Capture the cell that displays the provided text and extract its [x, y] central coordinate. 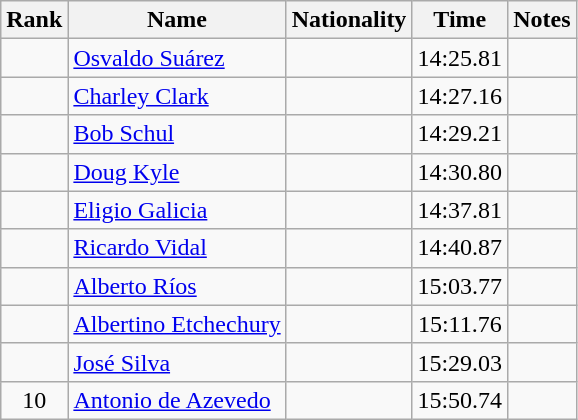
Rank [34, 20]
Bob Schul [177, 134]
15:11.76 [460, 324]
14:25.81 [460, 58]
14:30.80 [460, 172]
15:29.03 [460, 362]
Doug Kyle [177, 172]
Eligio Galicia [177, 210]
Nationality [349, 20]
10 [34, 400]
14:27.16 [460, 96]
14:29.21 [460, 134]
Albertino Etchechury [177, 324]
Ricardo Vidal [177, 248]
Osvaldo Suárez [177, 58]
José Silva [177, 362]
Time [460, 20]
Alberto Ríos [177, 286]
15:50.74 [460, 400]
14:37.81 [460, 210]
Charley Clark [177, 96]
14:40.87 [460, 248]
Notes [542, 20]
Antonio de Azevedo [177, 400]
Name [177, 20]
15:03.77 [460, 286]
